Detect which cell encompasses the target text, then output its [x, y] center coordinate. 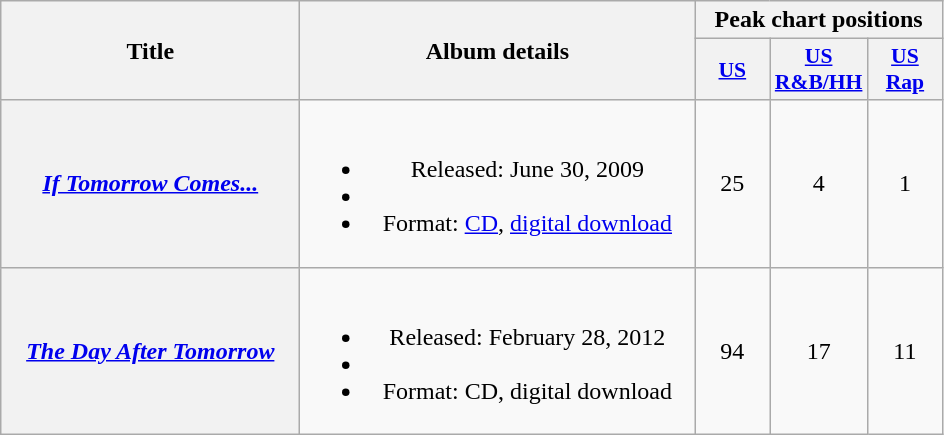
Released: June 30, 2009Format: CD, digital download [498, 184]
Peak chart positions [819, 20]
11 [904, 350]
USR&B/HH [819, 70]
Title [150, 50]
Released: February 28, 2012Format: CD, digital download [498, 350]
17 [819, 350]
25 [732, 184]
1 [904, 184]
US [732, 70]
If Tomorrow Comes... [150, 184]
4 [819, 184]
USRap [904, 70]
The Day After Tomorrow [150, 350]
94 [732, 350]
Album details [498, 50]
